Scan for the cell matching the given text and deliver its (X, Y) coordinate at center. 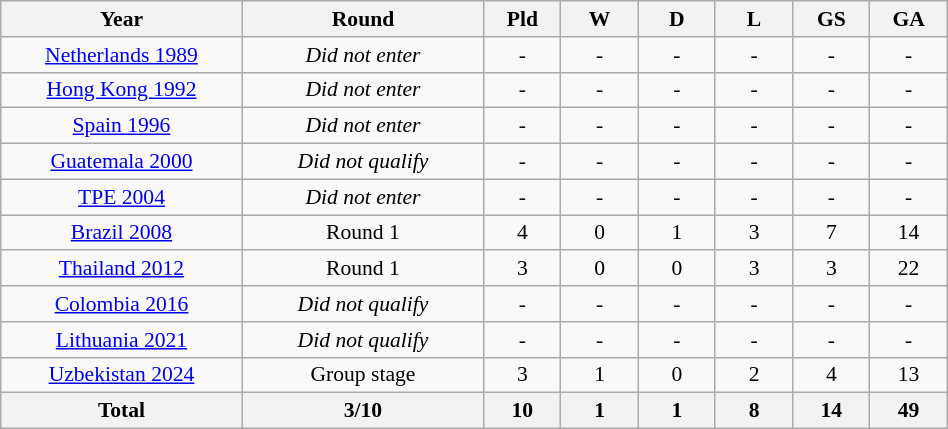
22 (908, 269)
GS (832, 19)
8 (754, 411)
2 (754, 375)
Round (362, 19)
L (754, 19)
Netherlands 1989 (122, 55)
Guatemala 2000 (122, 162)
GA (908, 19)
Brazil 2008 (122, 233)
49 (908, 411)
Uzbekistan 2024 (122, 375)
7 (832, 233)
Pld (522, 19)
Spain 1996 (122, 126)
D (676, 19)
3/10 (362, 411)
13 (908, 375)
W (600, 19)
Year (122, 19)
Lithuania 2021 (122, 340)
Group stage (362, 375)
TPE 2004 (122, 197)
Total (122, 411)
Colombia 2016 (122, 304)
10 (522, 411)
Hong Kong 1992 (122, 90)
Thailand 2012 (122, 269)
